Return (X, Y) of the center of cell containing provided text 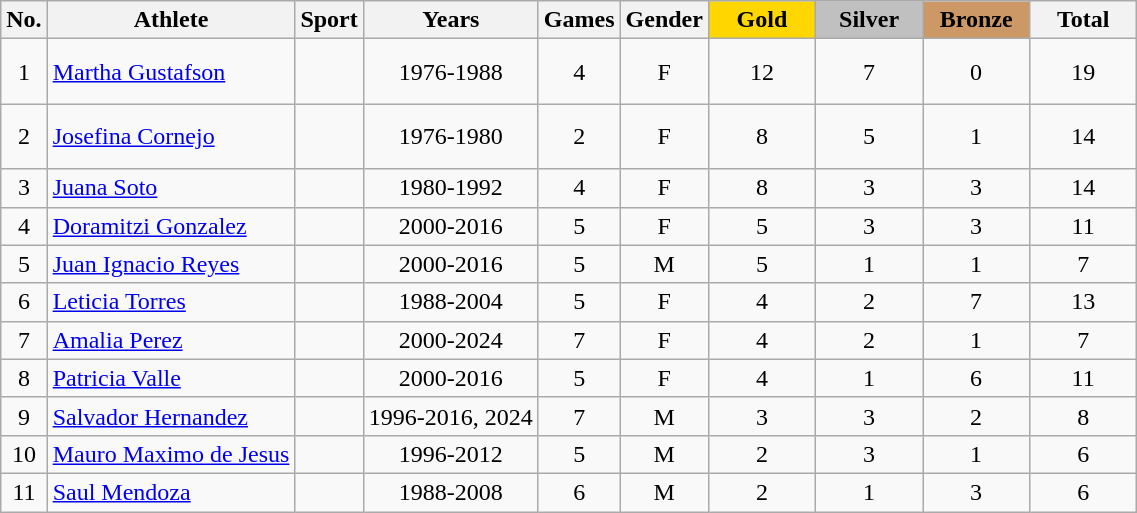
Juana Soto (171, 188)
Sport (329, 20)
Doramitzi Gonzalez (171, 226)
Athlete (171, 20)
Silver (870, 20)
19 (1084, 72)
Gender (664, 20)
Total (1084, 20)
No. (24, 20)
1996-2016, 2024 (450, 416)
13 (1084, 302)
9 (24, 416)
0 (976, 72)
1988-2004 (450, 302)
Patricia Valle (171, 378)
Josefina Cornejo (171, 136)
2000-2024 (450, 340)
Bronze (976, 20)
Saul Mendoza (171, 492)
Salvador Hernandez (171, 416)
Games (579, 20)
Leticia Torres (171, 302)
Amalia Perez (171, 340)
Martha Gustafson (171, 72)
1996-2012 (450, 454)
Mauro Maximo de Jesus (171, 454)
1976-1988 (450, 72)
Years (450, 20)
1980-1992 (450, 188)
10 (24, 454)
12 (762, 72)
Gold (762, 20)
1988-2008 (450, 492)
1976-1980 (450, 136)
Juan Ignacio Reyes (171, 264)
